For the text-containing cell, return its midpoint in [x, y] coordinate format. 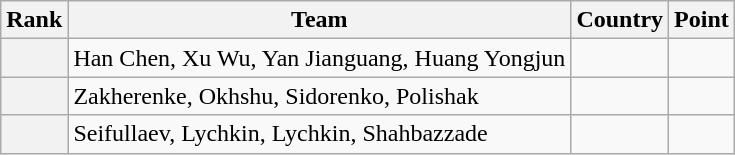
Seifullaev, Lychkin, Lychkin, Shahbazzade [320, 134]
Country [620, 20]
Zakherenke, Okhshu, Sidorenko, Polishak [320, 96]
Rank [34, 20]
Han Chen, Xu Wu, Yan Jianguang, Huang Yongjun [320, 58]
Point [702, 20]
Team [320, 20]
